Return the (X, Y) coordinate for the center point of the cell that contains the specified text.  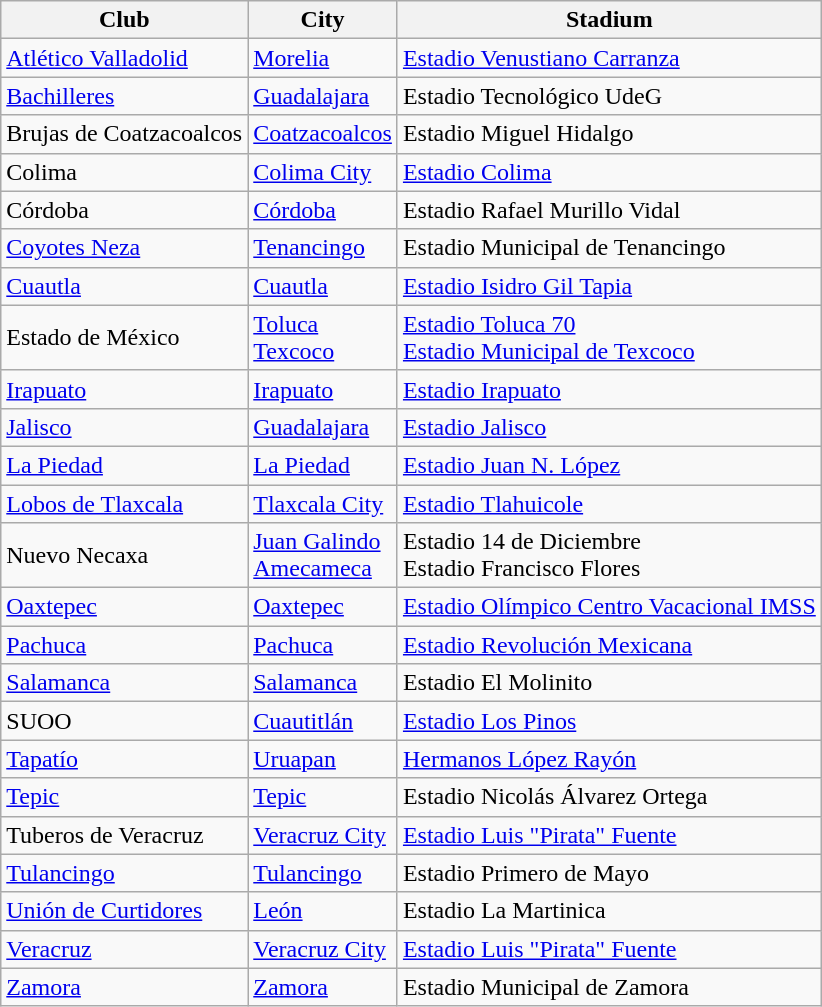
Estadio Tecnológico UdeG (609, 96)
Estadio Primero de Mayo (609, 873)
Colima City (323, 172)
Estadio El Molinito (609, 683)
Estadio Colima (609, 172)
Estadio Miguel Hidalgo (609, 134)
Estadio Tlahuicole (609, 503)
Coatzacoalcos (323, 134)
Estadio Juan N. López (609, 465)
Estadio Olímpico Centro Vacacional IMSS (609, 607)
Estadio 14 de DiciembreEstadio Francisco Flores (609, 556)
Estadio Jalisco (609, 427)
Tuberos de Veracruz (124, 835)
Estadio Municipal de Zamora (609, 987)
TolucaTexcoco (323, 338)
Bachilleres (124, 96)
Estadio Los Pinos (609, 721)
Estadio La Martinica (609, 911)
Tenancingo (323, 248)
Estado de México (124, 338)
Estadio Irapuato (609, 389)
Estadio Nicolás Álvarez Ortega (609, 797)
Stadium (609, 20)
Estadio Venustiano Carranza (609, 58)
Atlético Valladolid (124, 58)
León (323, 911)
Jalisco (124, 427)
Estadio Toluca 70Estadio Municipal de Texcoco (609, 338)
Veracruz (124, 949)
Coyotes Neza (124, 248)
Morelia (323, 58)
Brujas de Coatzacoalcos (124, 134)
Club (124, 20)
Estadio Isidro Gil Tapia (609, 286)
Nuevo Necaxa (124, 556)
Juan GalindoAmecameca (323, 556)
Cuautitlán (323, 721)
Hermanos López Rayón (609, 759)
Tlaxcala City (323, 503)
Uruapan (323, 759)
Tapatío (124, 759)
Colima (124, 172)
Lobos de Tlaxcala (124, 503)
Unión de Curtidores (124, 911)
City (323, 20)
Estadio Municipal de Tenancingo (609, 248)
SUOO (124, 721)
Estadio Rafael Murillo Vidal (609, 210)
Estadio Revolución Mexicana (609, 645)
